Extract the (x, y) coordinate from the center of the cell holding the provided text.  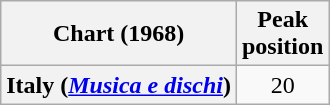
Chart (1968) (119, 34)
Peakposition (282, 34)
20 (282, 85)
Italy (Musica e dischi) (119, 85)
